Capture the cell that displays the provided text and extract its (X, Y) central coordinate. 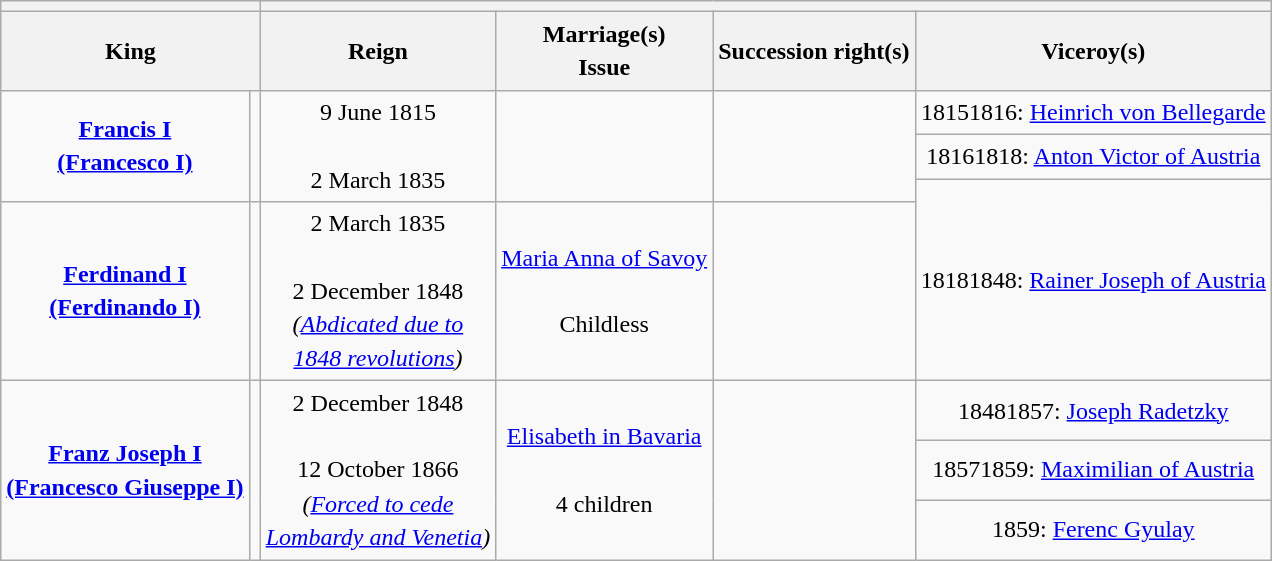
2 March 18352 December 1848(Abdicated due to1848 revolutions) (378, 292)
9 June 18152 March 1835 (378, 146)
Reign (378, 51)
Viceroy(s) (1093, 51)
1859: Ferenc Gyulay (1093, 530)
Marriage(s)Issue (604, 51)
King (130, 51)
Succession right(s) (814, 51)
2 December 184812 October 1866(Forced to cedeLombardy and Venetia) (378, 470)
Franz Joseph I(Francesco Giuseppe I) (125, 470)
Ferdinand I(Ferdinando I) (125, 292)
Elisabeth in Bavaria4 children (604, 470)
Maria Anna of SavoyChildless (604, 292)
18481857: Joseph Radetzky (1093, 411)
18571859: Maximilian of Austria (1093, 471)
18161818: Anton Victor of Austria (1093, 158)
18151816: Heinrich von Bellegarde (1093, 112)
Francis I(Francesco I) (125, 146)
18181848: Rainer Joseph of Austria (1093, 280)
